Pinpoint the cell where the given text exists, returning its (X, Y) midpoint coordinate. 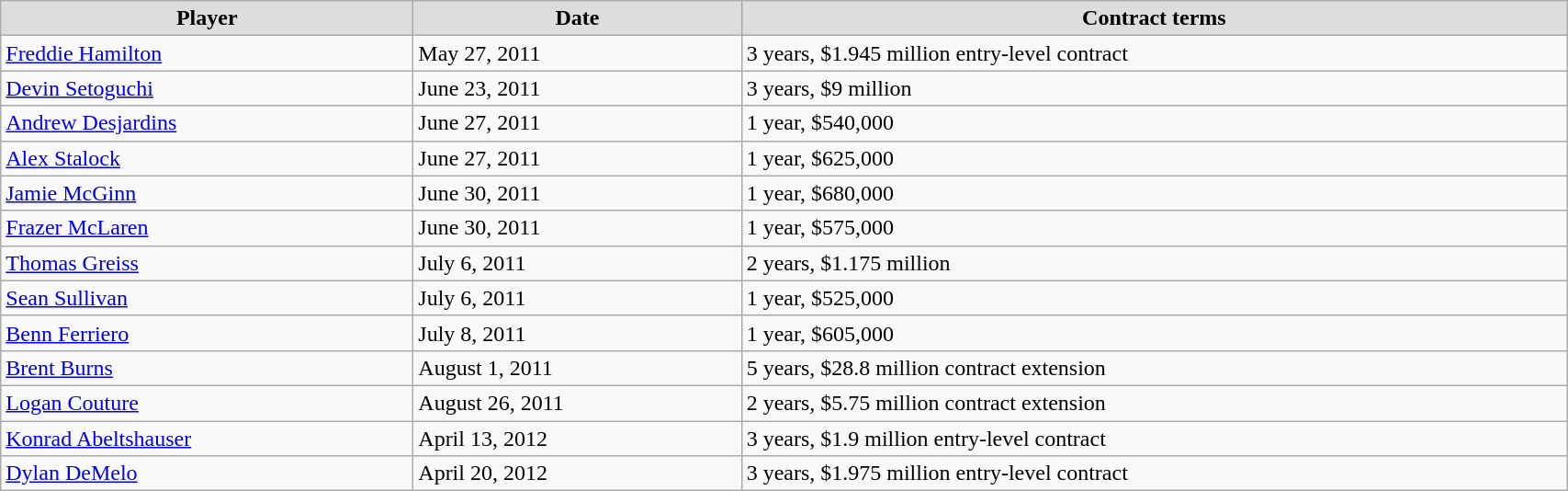
Jamie McGinn (208, 193)
Frazer McLaren (208, 228)
2 years, $5.75 million contract extension (1154, 403)
1 year, $605,000 (1154, 333)
August 1, 2011 (577, 368)
Alex Stalock (208, 158)
3 years, $1.975 million entry-level contract (1154, 474)
5 years, $28.8 million contract extension (1154, 368)
Thomas Greiss (208, 263)
Konrad Abeltshauser (208, 439)
1 year, $540,000 (1154, 123)
Dylan DeMelo (208, 474)
Sean Sullivan (208, 298)
1 year, $575,000 (1154, 228)
Date (577, 18)
1 year, $680,000 (1154, 193)
3 years, $9 million (1154, 88)
1 year, $525,000 (1154, 298)
May 27, 2011 (577, 53)
Player (208, 18)
Contract terms (1154, 18)
Brent Burns (208, 368)
3 years, $1.945 million entry-level contract (1154, 53)
3 years, $1.9 million entry-level contract (1154, 439)
Devin Setoguchi (208, 88)
April 20, 2012 (577, 474)
Benn Ferriero (208, 333)
June 23, 2011 (577, 88)
Freddie Hamilton (208, 53)
1 year, $625,000 (1154, 158)
Andrew Desjardins (208, 123)
Logan Couture (208, 403)
August 26, 2011 (577, 403)
July 8, 2011 (577, 333)
April 13, 2012 (577, 439)
2 years, $1.175 million (1154, 263)
